Pinpoint the cell where the given text exists, returning its (X, Y) midpoint coordinate. 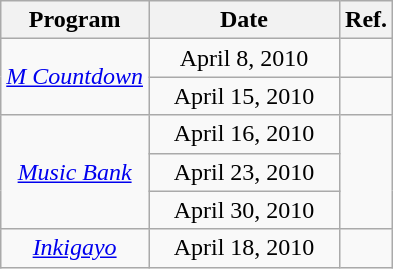
April 18, 2010 (244, 248)
Inkigayo (75, 248)
April 16, 2010 (244, 134)
April 8, 2010 (244, 58)
April 30, 2010 (244, 210)
Program (75, 20)
Ref. (366, 20)
April 15, 2010 (244, 96)
Music Bank (75, 172)
April 23, 2010 (244, 172)
M Countdown (75, 77)
Date (244, 20)
